Output the (X, Y) coordinate of the center of the cell containing the given text.  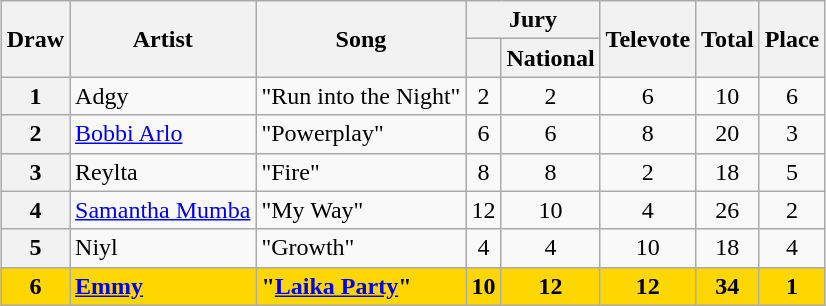
National (550, 58)
Bobbi Arlo (163, 134)
Televote (648, 39)
Jury (533, 20)
"Fire" (361, 172)
"Powerplay" (361, 134)
Artist (163, 39)
Emmy (163, 286)
34 (728, 286)
Song (361, 39)
"Laika Party" (361, 286)
"Run into the Night" (361, 96)
Reylta (163, 172)
26 (728, 210)
Draw (35, 39)
"My Way" (361, 210)
Samantha Mumba (163, 210)
Total (728, 39)
Niyl (163, 248)
Adgy (163, 96)
"Growth" (361, 248)
20 (728, 134)
Place (792, 39)
